Scan for the cell matching the given text and deliver its [x, y] coordinate at center. 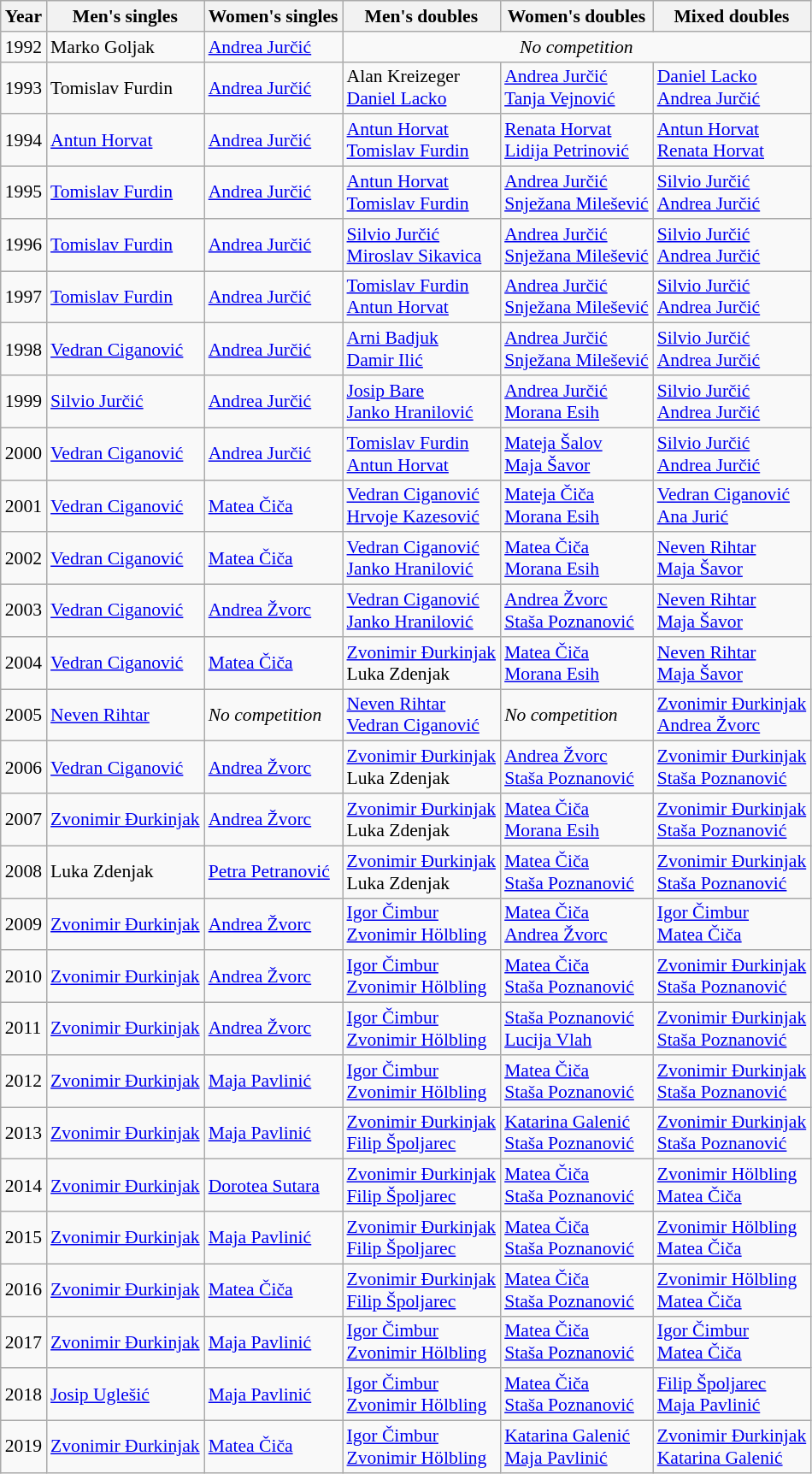
2005 [24, 715]
Neven Rihtar Vedran Ciganović [421, 715]
Mateja Šalov Maja Šavor [576, 453]
Zvonimir Đurkinjak Andrea Žvorc [732, 715]
2010 [24, 976]
Katarina Galenić Staša Poznanović [576, 1134]
Silvio Jurčić [125, 402]
Renata Horvat Lidija Petrinović [576, 140]
Josip Uglešić [125, 1395]
2018 [24, 1395]
1998 [24, 349]
2009 [24, 923]
2015 [24, 1238]
Daniel Lacko Andrea Jurčić [732, 87]
Alan Kreizeger Daniel Lacko [421, 87]
Men's singles [125, 16]
Silvio Jurčić Miroslav Sikavica [421, 245]
2008 [24, 872]
1995 [24, 193]
Katarina Galenić Maja Pavlinić [576, 1447]
Josip Bare Janko Hranilović [421, 402]
1996 [24, 245]
Year [24, 16]
2011 [24, 1029]
Antun Horvat [125, 140]
2000 [24, 453]
Women's doubles [576, 16]
2006 [24, 768]
2013 [24, 1134]
2017 [24, 1342]
1999 [24, 402]
Antun Horvat Renata Horvat [732, 140]
Zvonimir Đurkinjak Katarina Galenić [732, 1447]
Women's singles [274, 16]
Neven Rihtar [125, 715]
2003 [24, 610]
2012 [24, 1081]
Vedran Ciganović Hrvoje Kazesović [421, 506]
Mixed doubles [732, 16]
2004 [24, 663]
Vedran Ciganović Ana Jurić [732, 506]
1993 [24, 87]
Luka Zdenjak [125, 872]
Mateja Čiča Morana Esih [576, 506]
Filip Špoljarec Maja Pavlinić [732, 1395]
Dorotea Sutara [274, 1185]
Andrea Jurčić Tanja Vejnović [576, 87]
1997 [24, 298]
Arni Badjuk Damir Ilić [421, 349]
Men's doubles [421, 16]
1992 [24, 47]
Petra Petranović [274, 872]
Marko Goljak [125, 47]
1994 [24, 140]
2002 [24, 559]
Staša Poznanović Lucija Vlah [576, 1029]
2016 [24, 1289]
2001 [24, 506]
2007 [24, 819]
Andrea Jurčić Morana Esih [576, 402]
2019 [24, 1447]
Matea Čiča Andrea Žvorc [576, 923]
2014 [24, 1185]
